Provide the [X, Y] coordinate of the cell's center where the given text is located.  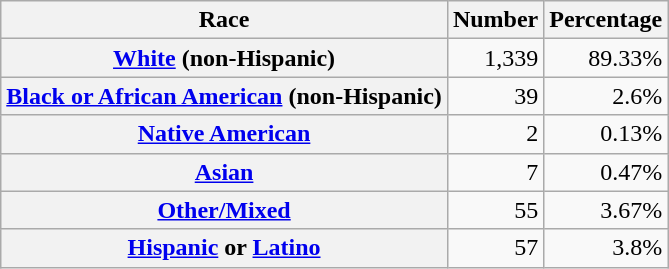
Black or African American (non-Hispanic) [224, 96]
Asian [224, 172]
White (non-Hispanic) [224, 58]
3.8% [606, 248]
Hispanic or Latino [224, 248]
0.13% [606, 134]
57 [495, 248]
Percentage [606, 20]
39 [495, 96]
Other/Mixed [224, 210]
89.33% [606, 58]
Number [495, 20]
3.67% [606, 210]
1,339 [495, 58]
Native American [224, 134]
Race [224, 20]
2 [495, 134]
7 [495, 172]
0.47% [606, 172]
55 [495, 210]
2.6% [606, 96]
